Provide the [x, y] coordinate of the cell's center where the given text is located.  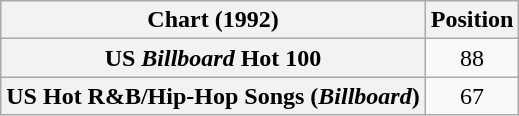
US Billboard Hot 100 [213, 58]
US Hot R&B/Hip-Hop Songs (Billboard) [213, 96]
Position [472, 20]
88 [472, 58]
67 [472, 96]
Chart (1992) [213, 20]
